Output the (x, y) coordinate of the center of the cell containing the given text.  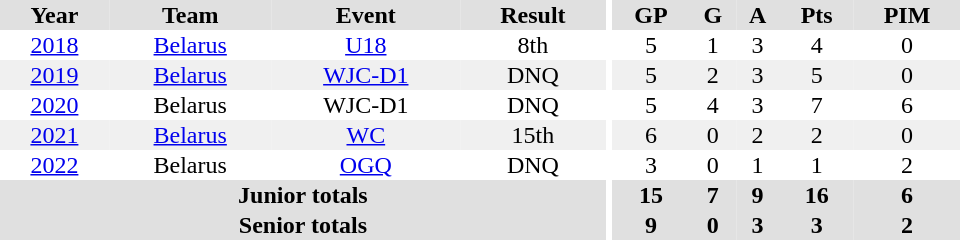
U18 (366, 45)
Year (54, 15)
2020 (54, 105)
A (758, 15)
2018 (54, 45)
8th (533, 45)
GP (650, 15)
G (713, 15)
Result (533, 15)
OGQ (366, 165)
Junior totals (303, 195)
15 (650, 195)
2022 (54, 165)
Team (190, 15)
2019 (54, 75)
16 (816, 195)
Senior totals (303, 225)
Pts (816, 15)
Event (366, 15)
PIM (907, 15)
15th (533, 135)
2021 (54, 135)
WC (366, 135)
